Determine the (x, y) coordinate at the center of the cell enclosing the given text.  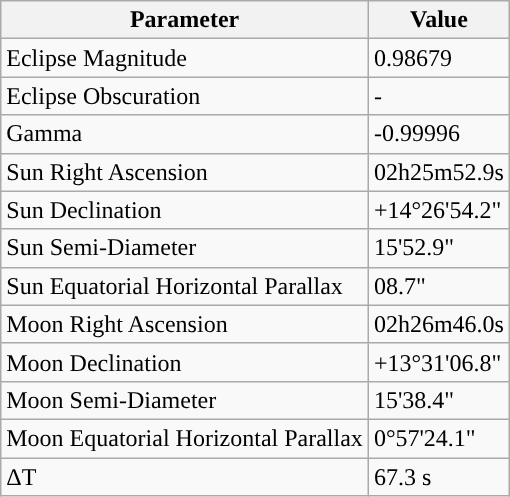
Gamma (185, 134)
02h25m52.9s (438, 172)
- (438, 96)
Moon Right Ascension (185, 324)
Moon Declination (185, 362)
0.98679 (438, 58)
Sun Right Ascension (185, 172)
15'38.4" (438, 400)
67.3 s (438, 477)
+13°31'06.8" (438, 362)
ΔT (185, 477)
Eclipse Obscuration (185, 96)
Parameter (185, 20)
Sun Declination (185, 210)
0°57'24.1" (438, 438)
08.7" (438, 286)
15'52.9" (438, 248)
Sun Equatorial Horizontal Parallax (185, 286)
+14°26'54.2" (438, 210)
Moon Semi-Diameter (185, 400)
-0.99996 (438, 134)
Value (438, 20)
02h26m46.0s (438, 324)
Moon Equatorial Horizontal Parallax (185, 438)
Eclipse Magnitude (185, 58)
Sun Semi-Diameter (185, 248)
